From the cell containing the given text, extract its center point as [X, Y] coordinate. 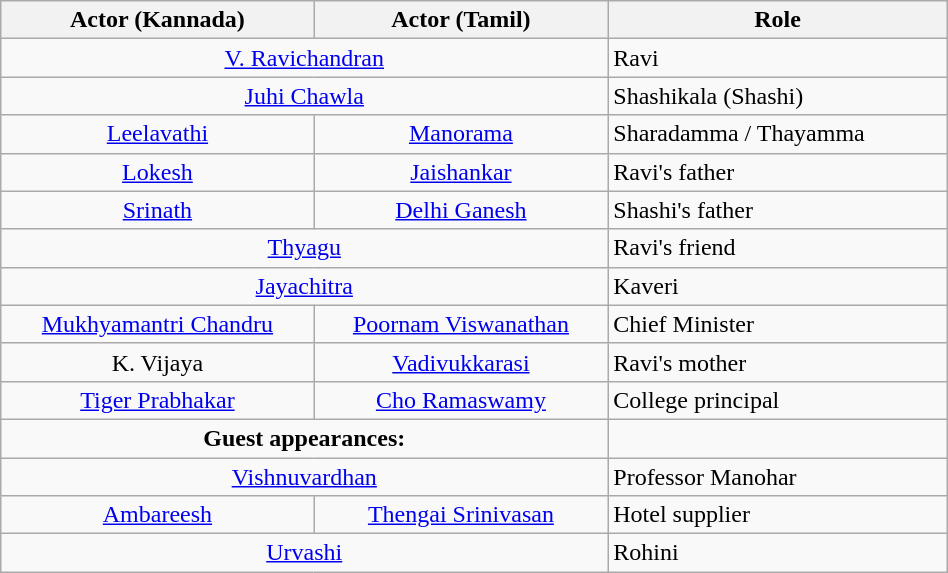
Vadivukkarasi [461, 362]
K. Vijaya [158, 362]
Ravi's friend [778, 248]
Vishnuvardhan [304, 477]
College principal [778, 400]
Ravi [778, 58]
Thengai Srinivasan [461, 515]
Thyagu [304, 248]
Sharadamma / Thayamma [778, 134]
V. Ravichandran [304, 58]
Juhi Chawla [304, 96]
Lokesh [158, 172]
Guest appearances: [304, 438]
Actor (Tamil) [461, 20]
Kaveri [778, 286]
Mukhyamantri Chandru [158, 324]
Urvashi [304, 553]
Shashi's father [778, 210]
Ravi's mother [778, 362]
Leelavathi [158, 134]
Ambareesh [158, 515]
Hotel supplier [778, 515]
Rohini [778, 553]
Tiger Prabhakar [158, 400]
Cho Ramaswamy [461, 400]
Professor Manohar [778, 477]
Jayachitra [304, 286]
Jaishankar [461, 172]
Shashikala (Shashi) [778, 96]
Srinath [158, 210]
Actor (Kannada) [158, 20]
Delhi Ganesh [461, 210]
Manorama [461, 134]
Chief Minister [778, 324]
Ravi's father [778, 172]
Role [778, 20]
Poornam Viswanathan [461, 324]
